Scan for the cell matching the given text and deliver its (X, Y) coordinate at center. 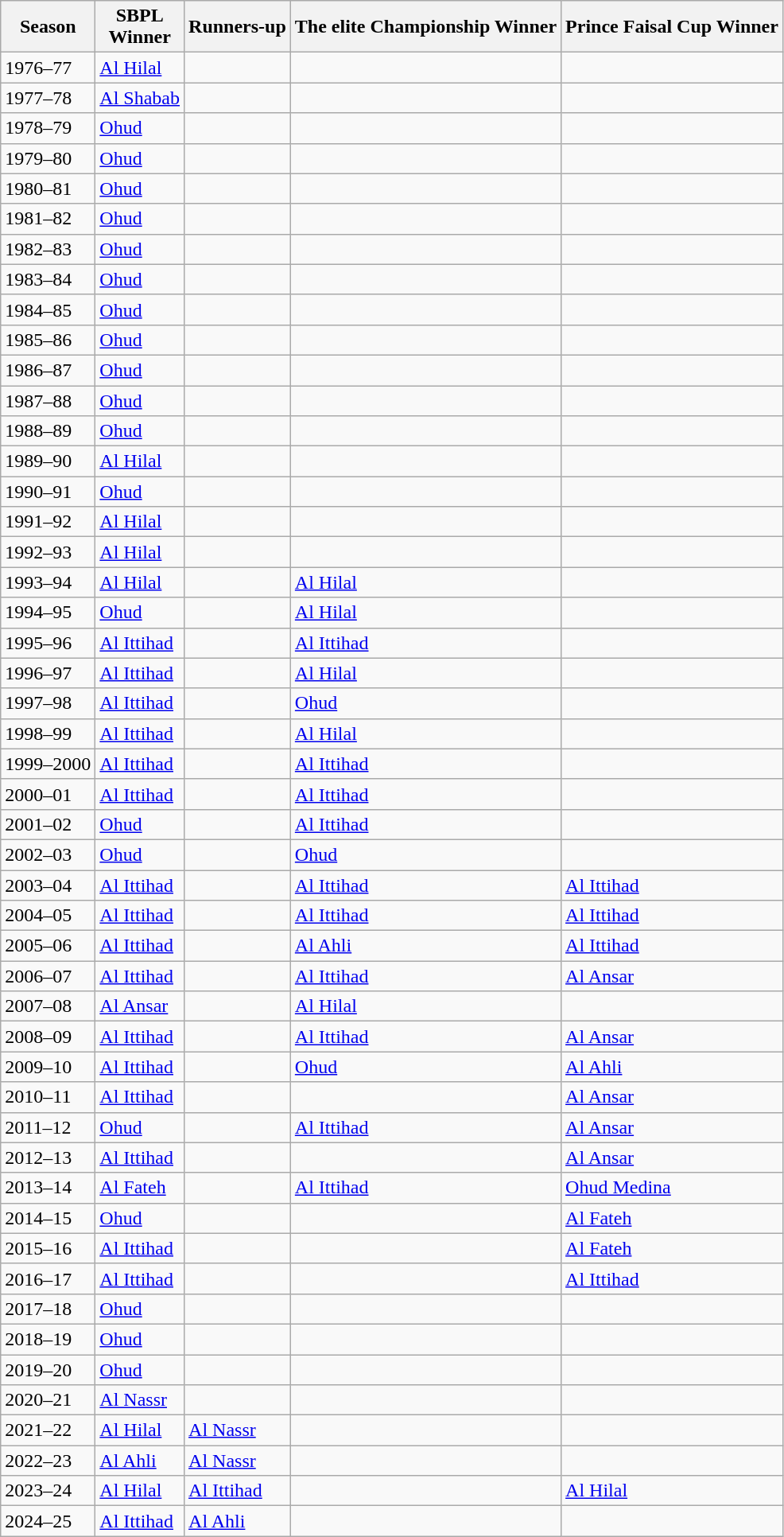
Prince Faisal Cup Winner (673, 27)
1980–81 (48, 189)
1999–2000 (48, 764)
1997–98 (48, 703)
2001–02 (48, 824)
2003–04 (48, 885)
1990–91 (48, 492)
2012–13 (48, 1158)
1982–83 (48, 249)
2024–25 (48, 1521)
2008–09 (48, 1037)
2016–17 (48, 1278)
Al Shabab (140, 98)
2017–18 (48, 1309)
2018–19 (48, 1339)
1976–77 (48, 68)
1988–89 (48, 431)
2010–11 (48, 1097)
SBPLWinner (140, 27)
Ohud Medina (673, 1188)
2005–06 (48, 946)
1977–78 (48, 98)
1994–95 (48, 613)
1991–92 (48, 522)
2022–23 (48, 1461)
2004–05 (48, 916)
2009–10 (48, 1067)
1995–96 (48, 643)
2007–08 (48, 1006)
1992–93 (48, 552)
Season (48, 27)
2015–16 (48, 1248)
1993–94 (48, 582)
1984–85 (48, 309)
2019–20 (48, 1369)
The elite Championship Winner (425, 27)
1978–79 (48, 128)
1998–99 (48, 733)
2021–22 (48, 1430)
1983–84 (48, 279)
2013–14 (48, 1188)
1989–90 (48, 461)
1981–82 (48, 219)
2000–01 (48, 794)
1985–86 (48, 340)
1987–88 (48, 400)
Runners-up (238, 27)
1986–87 (48, 370)
2014–15 (48, 1218)
1979–80 (48, 158)
1996–97 (48, 673)
2002–03 (48, 854)
2011–12 (48, 1127)
2020–21 (48, 1400)
2006–07 (48, 976)
2023–24 (48, 1491)
